Extract the [X, Y] coordinate from the center of the cell holding the provided text.  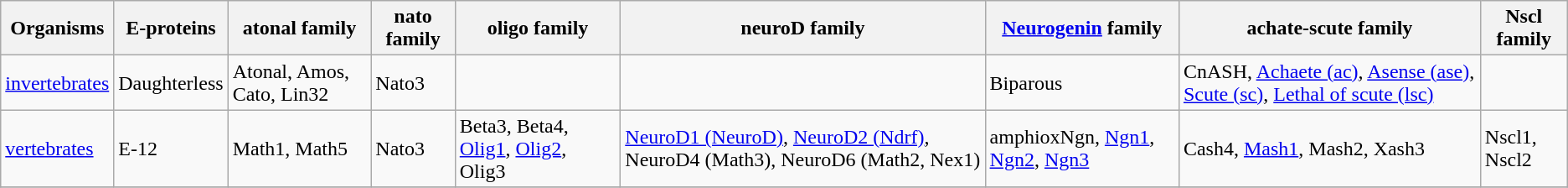
Neurogenin family [1082, 29]
Cash4, Mash1, Mash2, Xash3 [1329, 149]
NeuroD1 (NeuroD), NeuroD2 (Ndrf), NeuroD4 (Math3), NeuroD6 (Math2, Nex1) [802, 149]
achate-scute family [1329, 29]
atonal family [300, 29]
amphioxNgn, Ngn1, Ngn2, Ngn3 [1082, 149]
Nscl1, Nscl2 [1524, 149]
E-12 [171, 149]
CnASH, Achaete (ac), Asense (ase), Scute (sc), Lethal of scute (lsc) [1329, 82]
Atonal, Amos, Cato, Lin32 [300, 82]
vertebrates [57, 149]
nato family [413, 29]
Biparous [1082, 82]
invertebrates [57, 82]
oligo family [538, 29]
neuroD family [802, 29]
Nscl family [1524, 29]
Organisms [57, 29]
Math1, Math5 [300, 149]
Daughterless [171, 82]
E-proteins [171, 29]
Beta3, Beta4, Olig1, Olig2, Olig3 [538, 149]
